For the text-containing cell, return its midpoint in [x, y] coordinate format. 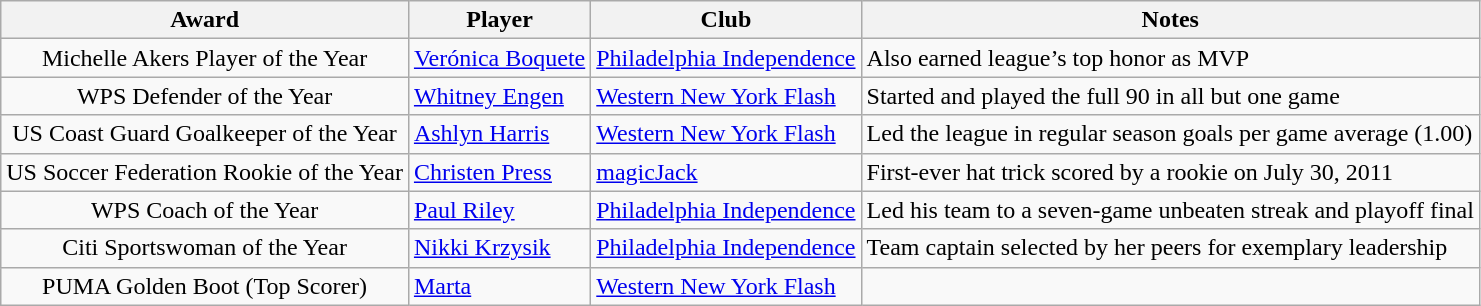
Ashlyn Harris [499, 134]
Citi Sportswoman of the Year [205, 248]
Award [205, 20]
WPS Defender of the Year [205, 96]
Club [726, 20]
Whitney Engen [499, 96]
Nikki Krzysik [499, 248]
Also earned league’s top honor as MVP [1170, 58]
Team captain selected by her peers for exemplary leadership [1170, 248]
US Coast Guard Goalkeeper of the Year [205, 134]
First-ever hat trick scored by a rookie on July 30, 2011 [1170, 172]
Led his team to a seven-game unbeaten streak and playoff final [1170, 210]
Paul Riley [499, 210]
Marta [499, 286]
Player [499, 20]
Christen Press [499, 172]
US Soccer Federation Rookie of the Year [205, 172]
PUMA Golden Boot (Top Scorer) [205, 286]
Notes [1170, 20]
WPS Coach of the Year [205, 210]
Michelle Akers Player of the Year [205, 58]
Led the league in regular season goals per game average (1.00) [1170, 134]
Started and played the full 90 in all but one game [1170, 96]
magicJack [726, 172]
Verónica Boquete [499, 58]
